Return the [x, y] coordinate for the center point of the cell that contains the specified text.  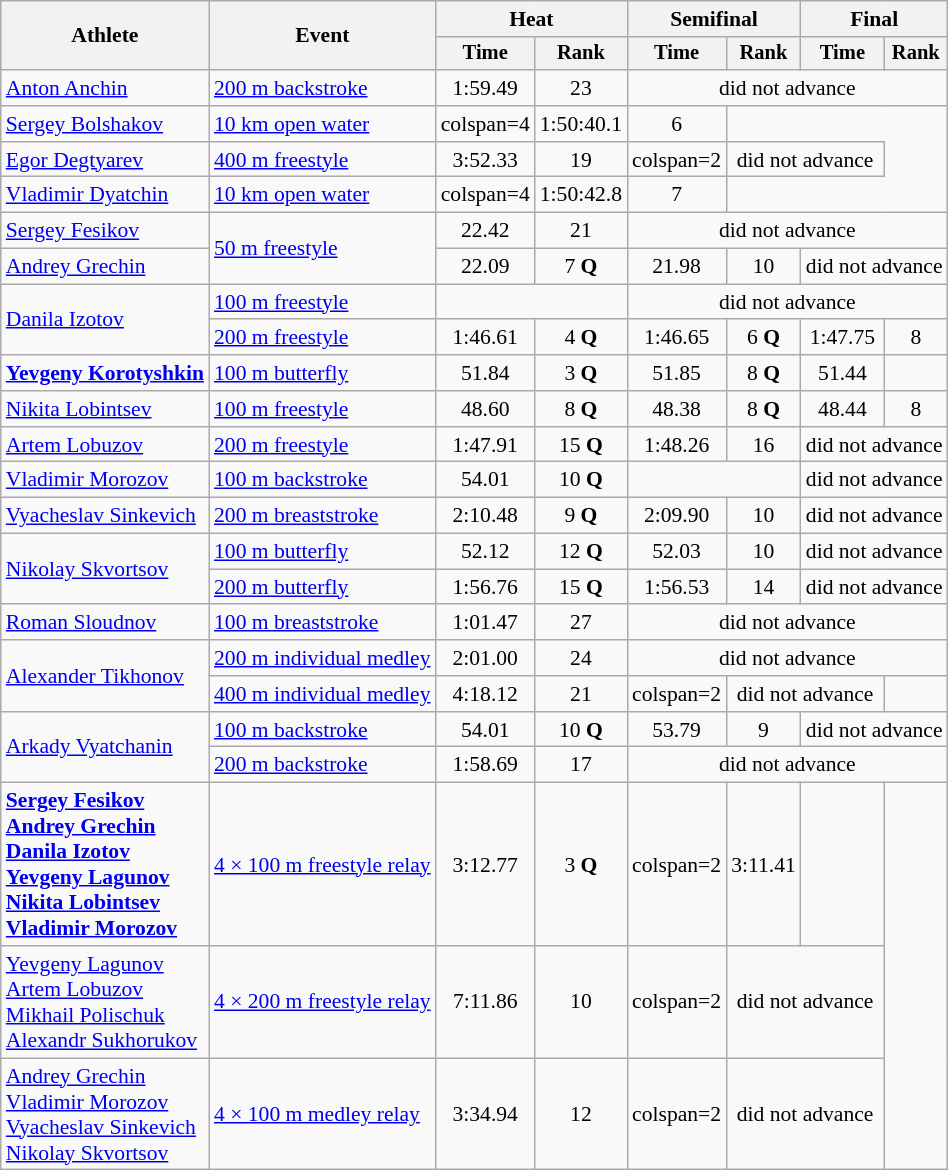
Sergey Fesikov [105, 231]
53.79 [676, 730]
3:11.41 [764, 864]
6 [676, 124]
1:58.69 [486, 765]
Alexander Tikhonov [105, 676]
100 m breaststroke [322, 623]
21.98 [676, 267]
200 m breaststroke [322, 516]
Sergey FesikovAndrey GrechinDanila IzotovYevgeny LagunovNikita LobintsevVladimir Morozov [105, 864]
Heat [532, 19]
Event [322, 36]
19 [581, 160]
24 [581, 658]
Nikolay Skvortsov [105, 570]
Athlete [105, 36]
Vyacheslav Sinkevich [105, 516]
22.09 [486, 267]
1:46.65 [676, 338]
48.38 [676, 409]
48.60 [486, 409]
Andrey GrechinVladimir MorozovVyacheslav SinkevichNikolay Skvortsov [105, 1114]
1:59.49 [486, 88]
52.03 [676, 552]
50 m freestyle [322, 248]
Vladimir Dyatchin [105, 195]
Semifinal [714, 19]
400 m individual medley [322, 694]
Danila Izotov [105, 320]
17 [581, 765]
1:50:40.1 [581, 124]
48.44 [842, 409]
1:56.76 [486, 587]
7:11.86 [486, 1002]
12 [581, 1114]
4:18.12 [486, 694]
200 m individual medley [322, 658]
Sergey Bolshakov [105, 124]
Nikita Lobintsev [105, 409]
3:34.94 [486, 1114]
12 Q [581, 552]
7 Q [581, 267]
7 [676, 195]
3:12.77 [486, 864]
14 [764, 587]
4 × 200 m freestyle relay [322, 1002]
2:10.48 [486, 516]
9 [764, 730]
2:09.90 [676, 516]
Arkady Vyatchanin [105, 748]
1:50:42.8 [581, 195]
1:46.61 [486, 338]
200 m butterfly [322, 587]
27 [581, 623]
23 [581, 88]
Yevgeny LagunovArtem LobuzovMikhail PolischukAlexandr Sukhorukov [105, 1002]
52.12 [486, 552]
51.84 [486, 373]
1:56.53 [676, 587]
2:01.00 [486, 658]
1:01.47 [486, 623]
Final [874, 19]
1:47.91 [486, 445]
Vladimir Morozov [105, 480]
4 Q [581, 338]
Anton Anchin [105, 88]
Artem Lobuzov [105, 445]
4 × 100 m freestyle relay [322, 864]
6 Q [764, 338]
Yevgeny Korotyshkin [105, 373]
1:48.26 [676, 445]
16 [764, 445]
Andrey Grechin [105, 267]
Roman Sloudnov [105, 623]
9 Q [581, 516]
1:47.75 [842, 338]
4 × 100 m medley relay [322, 1114]
51.44 [842, 373]
400 m freestyle [322, 160]
3:52.33 [486, 160]
51.85 [676, 373]
Egor Degtyarev [105, 160]
22.42 [486, 231]
